Capture the cell that displays the provided text and extract its [X, Y] central coordinate. 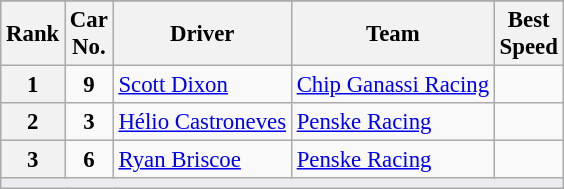
2 [33, 122]
Scott Dixon [202, 85]
Rank [33, 34]
Driver [202, 34]
BestSpeed [528, 34]
Hélio Castroneves [202, 122]
CarNo. [90, 34]
9 [90, 85]
Team [392, 34]
Chip Ganassi Racing [392, 85]
6 [90, 160]
Ryan Briscoe [202, 160]
1 [33, 85]
